Return (X, Y) of the center of cell containing provided text 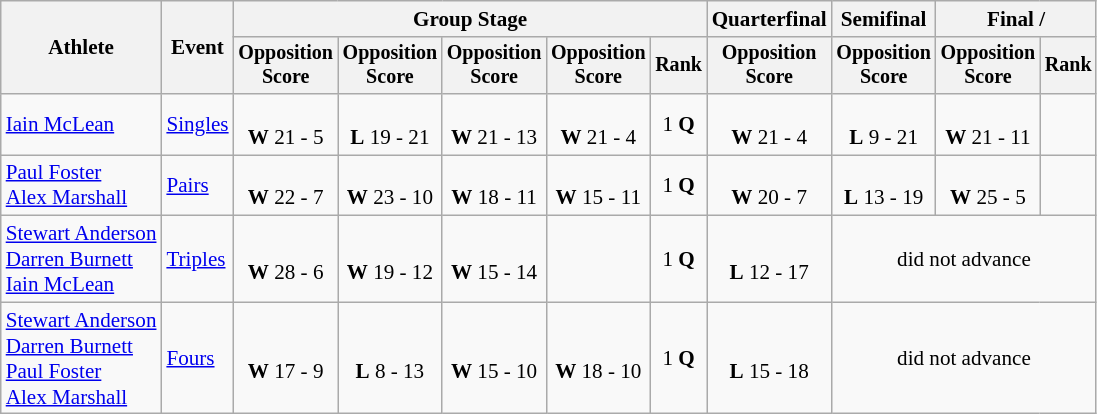
L 9 - 21 (884, 124)
Quarterfinal (770, 18)
Athlete (82, 48)
Paul FosterAlex Marshall (82, 186)
W 22 - 7 (286, 186)
W 18 - 10 (598, 358)
Event (197, 48)
W 15 - 11 (598, 186)
Fours (197, 358)
Final / (1016, 18)
Iain McLean (82, 124)
W 28 - 6 (286, 259)
W 19 - 12 (390, 259)
L 15 - 18 (770, 358)
Triples (197, 259)
W 25 - 5 (988, 186)
W 21 - 13 (494, 124)
W 15 - 14 (494, 259)
L 8 - 13 (390, 358)
Stewart AndersonDarren BurnettIain McLean (82, 259)
W 18 - 11 (494, 186)
L 13 - 19 (884, 186)
L 19 - 21 (390, 124)
W 23 - 10 (390, 186)
W 21 - 11 (988, 124)
W 17 - 9 (286, 358)
Group Stage (470, 18)
L 12 - 17 (770, 259)
W 20 - 7 (770, 186)
Pairs (197, 186)
Stewart AndersonDarren BurnettPaul FosterAlex Marshall (82, 358)
W 21 - 5 (286, 124)
W 15 - 10 (494, 358)
Singles (197, 124)
Semifinal (884, 18)
